Detect which cell encompasses the target text, then output its (x, y) center coordinate. 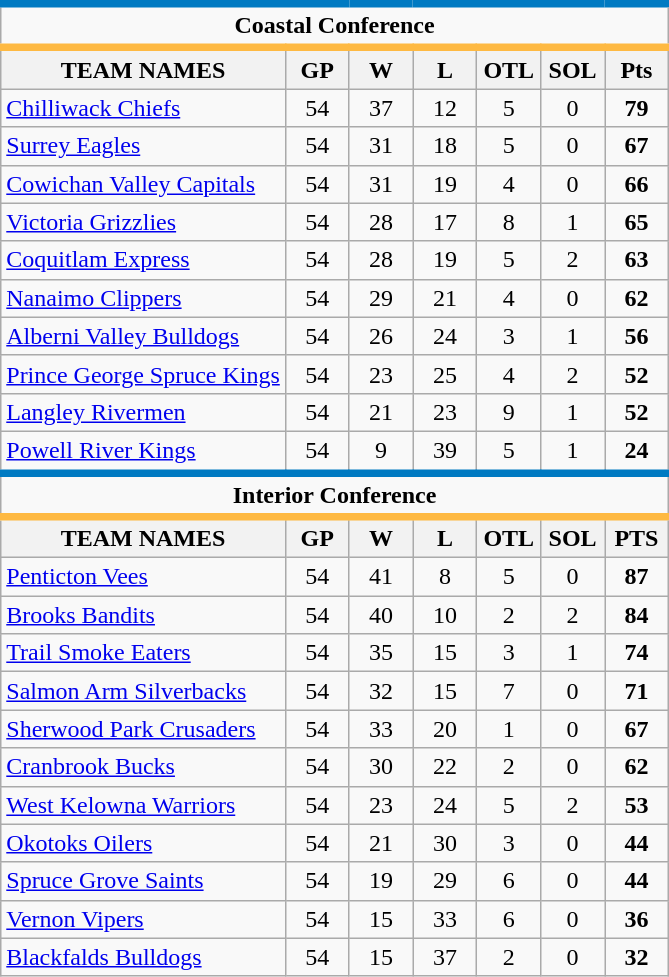
79 (637, 108)
West Kelowna Warriors (144, 805)
10 (445, 615)
Vernon Vipers (144, 919)
Surrey Eagles (144, 146)
87 (637, 577)
71 (637, 691)
Penticton Vees (144, 577)
41 (381, 577)
Brooks Bandits (144, 615)
Coastal Conference (335, 26)
63 (637, 260)
Spruce Grove Saints (144, 881)
22 (445, 767)
Prince George Spruce Kings (144, 374)
Cranbrook Bucks (144, 767)
7 (509, 691)
Coquitlam Express (144, 260)
Salmon Arm Silverbacks (144, 691)
74 (637, 653)
Langley Rivermen (144, 412)
35 (381, 653)
56 (637, 336)
Sherwood Park Crusaders (144, 729)
66 (637, 184)
20 (445, 729)
12 (445, 108)
84 (637, 615)
Powell River Kings (144, 452)
25 (445, 374)
Nanaimo Clippers (144, 298)
Victoria Grizzlies (144, 222)
Okotoks Oilers (144, 843)
18 (445, 146)
Interior Conference (335, 494)
PTS (637, 538)
53 (637, 805)
40 (381, 615)
Alberni Valley Bulldogs (144, 336)
17 (445, 222)
39 (445, 452)
26 (381, 336)
Trail Smoke Eaters (144, 653)
36 (637, 919)
Chilliwack Chiefs (144, 108)
Pts (637, 68)
Blackfalds Bulldogs (144, 957)
Cowichan Valley Capitals (144, 184)
65 (637, 222)
